Output the (x, y) coordinate of the center of the cell containing the given text.  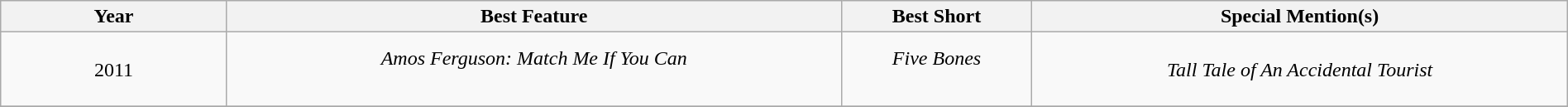
Five Bones (936, 70)
Year (114, 17)
Special Mention(s) (1300, 17)
Amos Ferguson: Match Me If You Can (534, 70)
Best Short (936, 17)
2011 (114, 70)
Tall Tale of An Accidental Tourist (1300, 70)
Best Feature (534, 17)
